Return the [x, y] coordinate for the center point of the cell that contains the specified text.  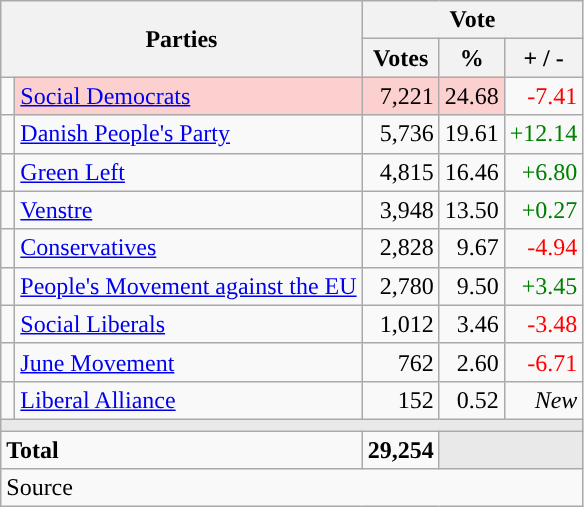
152 [400, 400]
Liberal Alliance [188, 400]
+3.45 [544, 286]
4,815 [400, 172]
2,780 [400, 286]
Conservatives [188, 248]
9.50 [472, 286]
Danish People's Party [188, 134]
June Movement [188, 362]
9.67 [472, 248]
Votes [400, 58]
+0.27 [544, 210]
-4.94 [544, 248]
Source [292, 488]
3,948 [400, 210]
+6.80 [544, 172]
24.68 [472, 96]
3.46 [472, 324]
Parties [182, 39]
2.60 [472, 362]
-7.41 [544, 96]
29,254 [400, 449]
1,012 [400, 324]
+ / - [544, 58]
Social Liberals [188, 324]
-3.48 [544, 324]
13.50 [472, 210]
19.61 [472, 134]
Vote [472, 20]
New [544, 400]
762 [400, 362]
Total [182, 449]
Venstre [188, 210]
16.46 [472, 172]
% [472, 58]
5,736 [400, 134]
2,828 [400, 248]
-6.71 [544, 362]
Social Democrats [188, 96]
+12.14 [544, 134]
7,221 [400, 96]
Green Left [188, 172]
0.52 [472, 400]
People's Movement against the EU [188, 286]
